Determine the (x, y) coordinate at the center of the cell enclosing the given text.  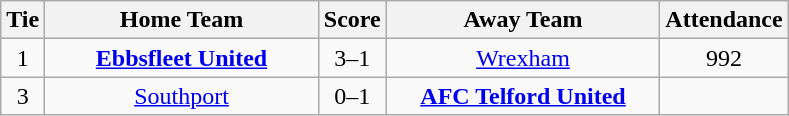
3 (23, 96)
Attendance (724, 20)
992 (724, 58)
0–1 (352, 96)
Tie (23, 20)
3–1 (352, 58)
Ebbsfleet United (182, 58)
AFC Telford United (523, 96)
Southport (182, 96)
Home Team (182, 20)
Wrexham (523, 58)
Away Team (523, 20)
Score (352, 20)
1 (23, 58)
